Extract the (x, y) coordinate from the center of the cell holding the provided text.  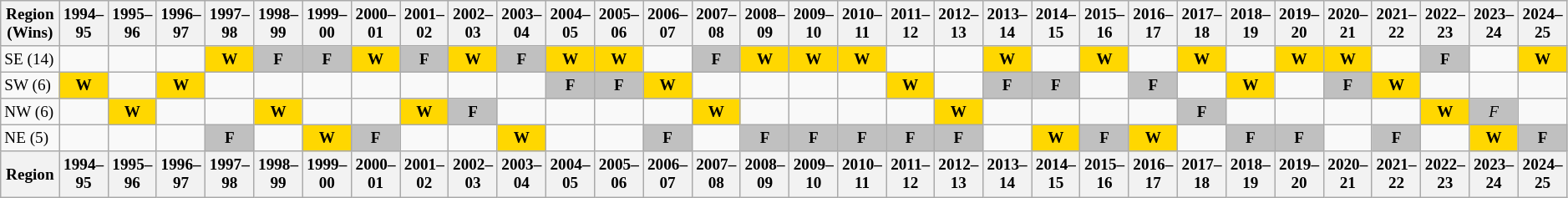
SW (6) (30, 85)
NE (5) (30, 139)
SE (14) (30, 59)
NW (6) (30, 112)
Region (Wins) (30, 23)
Region (30, 174)
